Identify which cell holds the provided text, then report its [x, y] central coordinate. 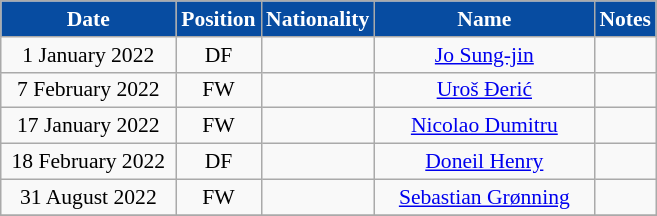
Position [218, 19]
Date [88, 19]
Notes [625, 19]
18 February 2022 [88, 162]
Nationality [318, 19]
Sebastian Grønning [484, 197]
17 January 2022 [88, 126]
7 February 2022 [88, 90]
Name [484, 19]
Jo Sung-jin [484, 55]
31 August 2022 [88, 197]
Doneil Henry [484, 162]
Nicolao Dumitru [484, 126]
Uroš Đerić [484, 90]
1 January 2022 [88, 55]
